Pinpoint the cell where the given text exists, returning its [x, y] midpoint coordinate. 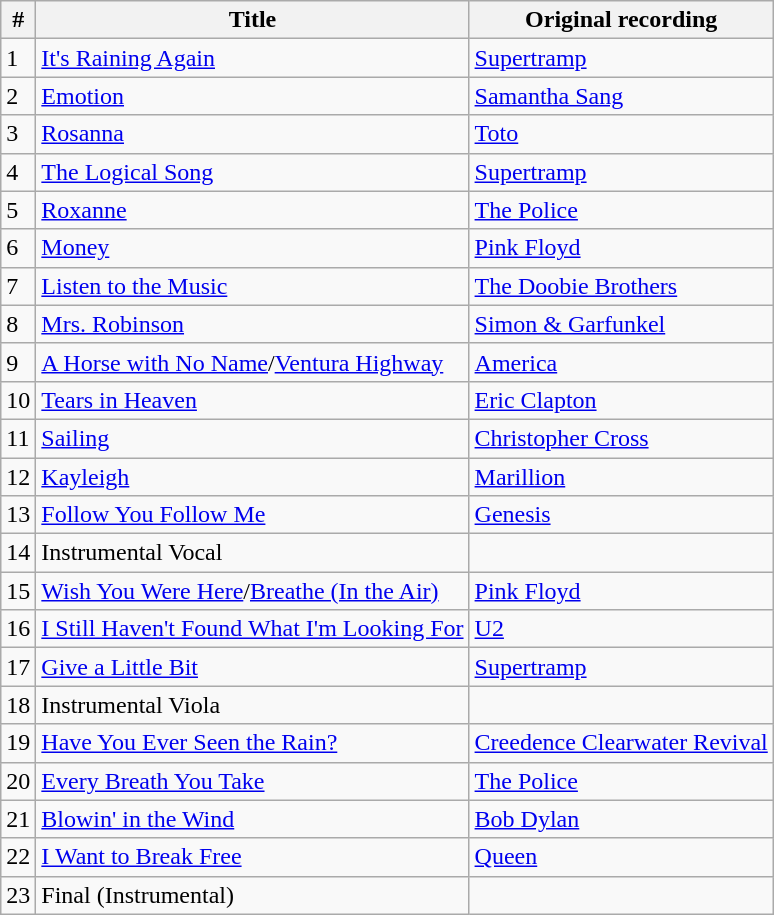
Marillion [621, 477]
10 [18, 400]
# [18, 20]
Money [252, 248]
9 [18, 362]
America [621, 362]
12 [18, 477]
Queen [621, 857]
Wish You Were Here/Breathe (In the Air) [252, 591]
Eric Clapton [621, 400]
Kayleigh [252, 477]
U2 [621, 629]
Give a Little Bit [252, 667]
2 [18, 96]
It's Raining Again [252, 58]
11 [18, 438]
20 [18, 781]
Creedence Clearwater Revival [621, 743]
The Doobie Brothers [621, 286]
Toto [621, 134]
I Still Haven't Found What I'm Looking For [252, 629]
Every Breath You Take [252, 781]
21 [18, 819]
Bob Dylan [621, 819]
Tears in Heaven [252, 400]
Title [252, 20]
Christopher Cross [621, 438]
Follow You Follow Me [252, 515]
A Horse with No Name/Ventura Highway [252, 362]
Samantha Sang [621, 96]
8 [18, 324]
17 [18, 667]
Instrumental Vocal [252, 553]
Genesis [621, 515]
22 [18, 857]
Roxanne [252, 210]
Simon & Garfunkel [621, 324]
3 [18, 134]
The Logical Song [252, 172]
I Want to Break Free [252, 857]
5 [18, 210]
Listen to the Music [252, 286]
7 [18, 286]
Have You Ever Seen the Rain? [252, 743]
1 [18, 58]
13 [18, 515]
19 [18, 743]
16 [18, 629]
4 [18, 172]
15 [18, 591]
Final (Instrumental) [252, 895]
Mrs. Robinson [252, 324]
6 [18, 248]
Sailing [252, 438]
18 [18, 705]
14 [18, 553]
Emotion [252, 96]
23 [18, 895]
Blowin' in the Wind [252, 819]
Original recording [621, 20]
Rosanna [252, 134]
Instrumental Viola [252, 705]
